Provide the (x, y) coordinate of the cell's center where the given text is located.  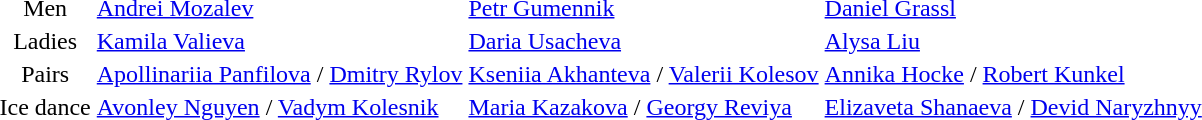
Daria Usacheva (644, 41)
Apollinariia Panfilova / Dmitry Rylov (280, 74)
Kamila Valieva (280, 41)
Kseniia Akhanteva / Valerii Kolesov (644, 74)
